Search for the cell housing the specified text and yield its (X, Y) center coordinate. 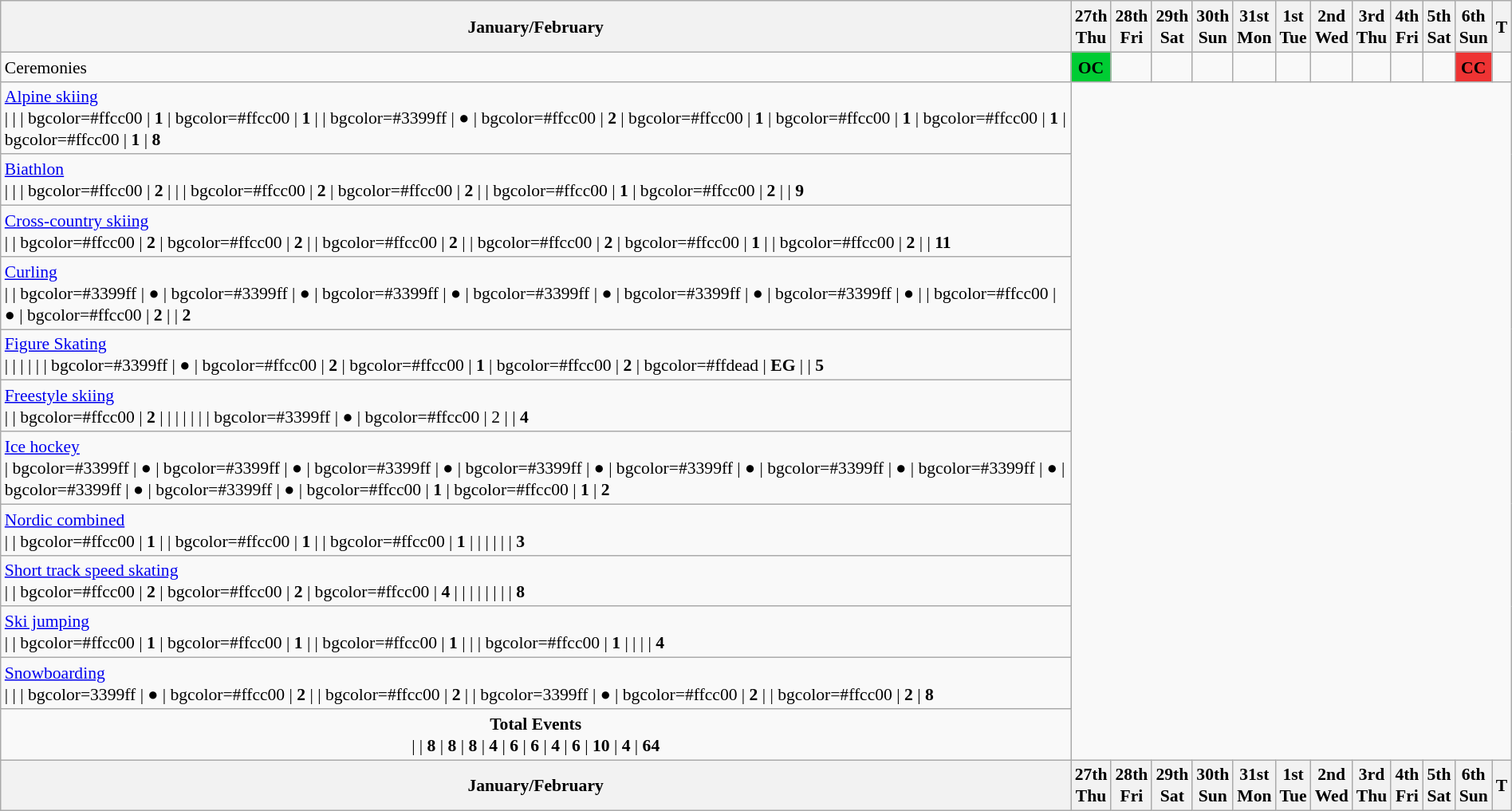
Nordic combined | | bgcolor=#ffcc00 | 1 | | bgcolor=#ffcc00 | 1 | | bgcolor=#ffcc00 | 1 | | | | | | 3 (536, 530)
CC (1474, 67)
Total Events | | 8 | 8 | 8 | 4 | 6 | 6 | 4 | 6 | 10 | 4 | 64 (536, 734)
Ski jumping | | bgcolor=#ffcc00 | 1 | bgcolor=#ffcc00 | 1 | | bgcolor=#ffcc00 | 1 | | | bgcolor=#ffcc00 | 1 | | | | 4 (536, 632)
Ceremonies (536, 67)
Figure Skating | | | | | | bgcolor=#3399ff | ● | bgcolor=#ffcc00 | 2 | bgcolor=#ffcc00 | 1 | bgcolor=#ffcc00 | 2 | bgcolor=#ffdead | EG | | 5 (536, 354)
Biathlon | | | bgcolor=#ffcc00 | 2 | | | bgcolor=#ffcc00 | 2 | bgcolor=#ffcc00 | 2 | | bgcolor=#ffcc00 | 1 | bgcolor=#ffcc00 | 2 | | 9 (536, 179)
Freestyle skiing | | bgcolor=#ffcc00 | 2 | | | | | | | bgcolor=#3399ff | ● | bgcolor=#ffcc00 | 2 | | 4 (536, 406)
Short track speed skating | | bgcolor=#ffcc00 | 2 | bgcolor=#ffcc00 | 2 | bgcolor=#ffcc00 | 4 | | | | | | | | 8 (536, 581)
OC (1091, 67)
